Determine the [x, y] coordinate at the center of the cell enclosing the given text.  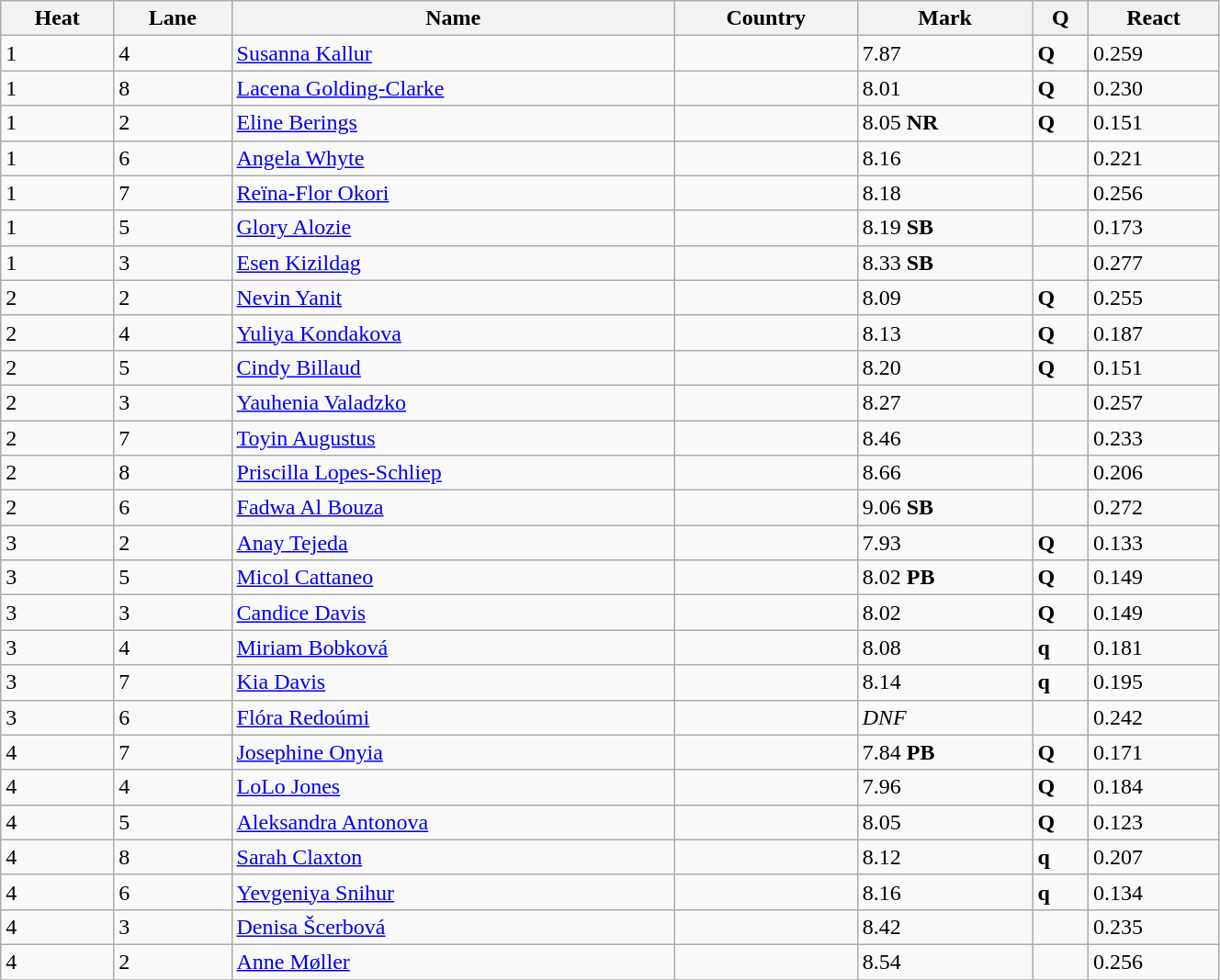
8.54 [944, 962]
React [1154, 18]
Micol Cattaneo [453, 578]
8.27 [944, 402]
Lacena Golding-Clarke [453, 88]
0.195 [1154, 682]
Toyin Augustus [453, 438]
7.84 PB [944, 752]
8.05 NR [944, 123]
8.14 [944, 682]
0.171 [1154, 752]
0.221 [1154, 158]
8.66 [944, 473]
8.18 [944, 193]
8.13 [944, 332]
8.08 [944, 648]
0.181 [1154, 648]
Heat [57, 18]
Anay Tejeda [453, 543]
Mark [944, 18]
Anne Møller [453, 962]
8.42 [944, 927]
Lane [173, 18]
8.46 [944, 438]
8.01 [944, 88]
0.134 [1154, 892]
8.12 [944, 857]
0.272 [1154, 508]
Name [453, 18]
Yauhenia Valadzko [453, 402]
0.206 [1154, 473]
0.187 [1154, 332]
Flóra Redoúmi [453, 717]
0.207 [1154, 857]
7.93 [944, 543]
Cindy Billaud [453, 367]
Susanna Kallur [453, 53]
0.277 [1154, 263]
8.02 [944, 613]
8.19 SB [944, 228]
0.123 [1154, 822]
Yuliya Kondakova [453, 332]
0.133 [1154, 543]
Priscilla Lopes-Schliep [453, 473]
Angela Whyte [453, 158]
7.87 [944, 53]
8.20 [944, 367]
LoLo Jones [453, 787]
Aleksandra Antonova [453, 822]
Josephine Onyia [453, 752]
0.257 [1154, 402]
0.255 [1154, 298]
0.230 [1154, 88]
Fadwa Al Bouza [453, 508]
Glory Alozie [453, 228]
Sarah Claxton [453, 857]
9.06 SB [944, 508]
0.259 [1154, 53]
Country [766, 18]
Nevin Yanit [453, 298]
8.09 [944, 298]
Eline Berings [453, 123]
Kia Davis [453, 682]
DNF [944, 717]
8.05 [944, 822]
8.02 PB [944, 578]
0.242 [1154, 717]
Denisa Šcerbová [453, 927]
0.184 [1154, 787]
Candice Davis [453, 613]
0.173 [1154, 228]
0.233 [1154, 438]
7.96 [944, 787]
Reïna-Flor Okori [453, 193]
8.33 SB [944, 263]
Miriam Bobková [453, 648]
Esen Kizildag [453, 263]
Yevgeniya Snihur [453, 892]
0.235 [1154, 927]
